Extract the [x, y] coordinate from the center of the cell holding the provided text.  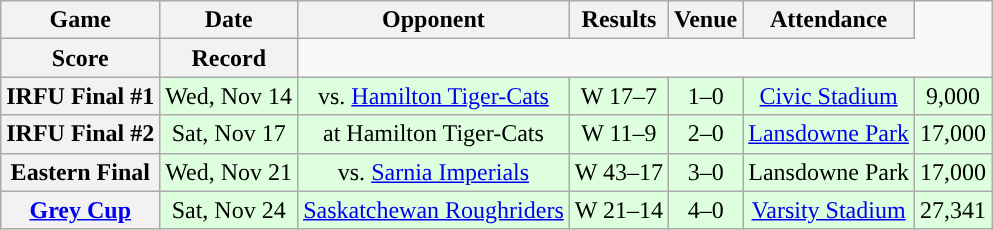
27,341 [952, 210]
Wed, Nov 14 [229, 96]
Score [80, 58]
9,000 [952, 96]
W 43–17 [618, 172]
Grey Cup [80, 210]
W 17–7 [618, 96]
2–0 [706, 134]
Attendance [829, 20]
vs. Hamilton Tiger-Cats [434, 96]
Opponent [434, 20]
4–0 [706, 210]
3–0 [706, 172]
Record [229, 58]
vs. Sarnia Imperials [434, 172]
Game [80, 20]
Eastern Final [80, 172]
1–0 [706, 96]
Sat, Nov 24 [229, 210]
Venue [706, 20]
Date [229, 20]
Saskatchewan Roughriders [434, 210]
W 21–14 [618, 210]
W 11–9 [618, 134]
IRFU Final #1 [80, 96]
Sat, Nov 17 [229, 134]
Wed, Nov 21 [229, 172]
Results [618, 20]
IRFU Final #2 [80, 134]
at Hamilton Tiger-Cats [434, 134]
Civic Stadium [829, 96]
Varsity Stadium [829, 210]
